Detect which cell encompasses the target text, then output its (X, Y) center coordinate. 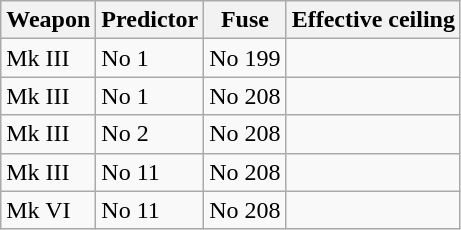
No 2 (150, 134)
Fuse (245, 20)
No 199 (245, 58)
Predictor (150, 20)
Mk VI (48, 210)
Weapon (48, 20)
Effective ceiling (373, 20)
